Pinpoint the cell where the given text exists, returning its [x, y] midpoint coordinate. 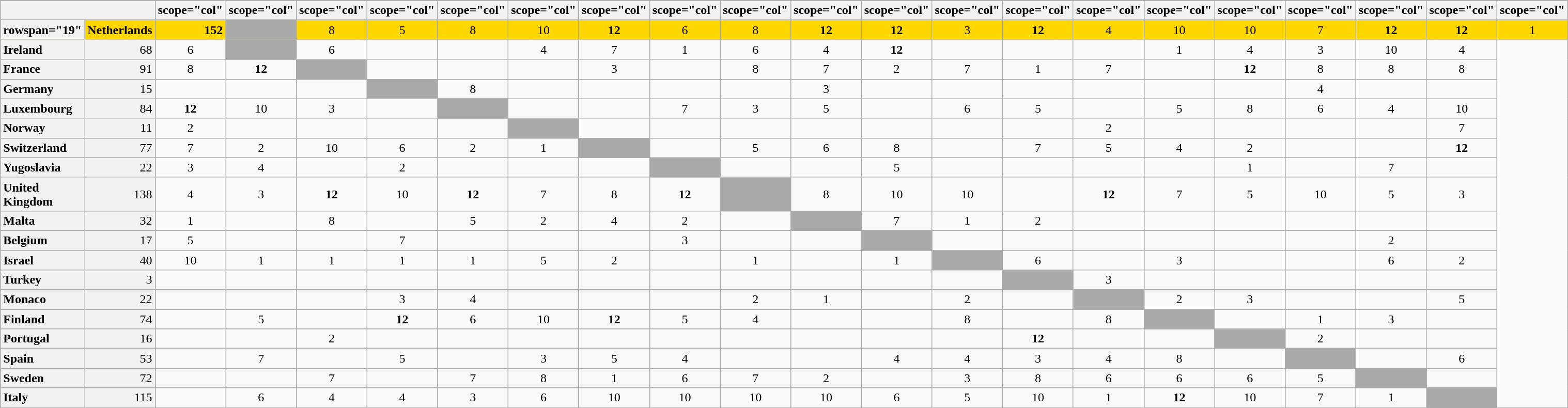
Norway [42, 128]
Luxembourg [42, 108]
Monaco [42, 300]
40 [120, 260]
74 [120, 319]
Spain [42, 358]
Finland [42, 319]
Turkey [42, 280]
115 [120, 398]
Germany [42, 89]
72 [120, 378]
16 [120, 339]
Switzerland [42, 148]
United Kingdom [42, 194]
77 [120, 148]
Ireland [42, 50]
rowspan="19" [42, 30]
138 [120, 194]
Belgium [42, 240]
Portugal [42, 339]
Italy [42, 398]
152 [190, 30]
11 [120, 128]
Israel [42, 260]
15 [120, 89]
Netherlands [120, 30]
84 [120, 108]
91 [120, 69]
32 [120, 221]
53 [120, 358]
France [42, 69]
68 [120, 50]
Yugoslavia [42, 167]
17 [120, 240]
Sweden [42, 378]
Malta [42, 221]
